Capture the cell that displays the provided text and extract its [x, y] central coordinate. 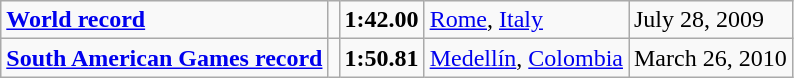
1:50.81 [382, 58]
July 28, 2009 [710, 20]
March 26, 2010 [710, 58]
1:42.00 [382, 20]
World record [164, 20]
Medellín, Colombia [526, 58]
South American Games record [164, 58]
Rome, Italy [526, 20]
